Identify which cell holds the provided text, then report its [x, y] central coordinate. 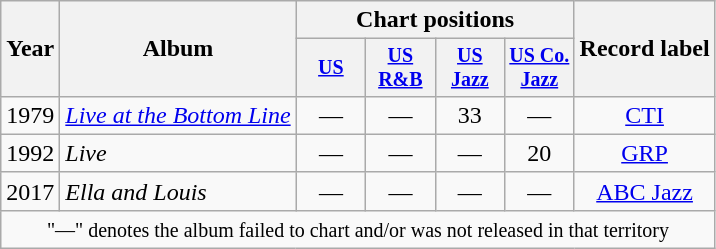
Live at the Bottom Line [178, 115]
Year [30, 49]
US [330, 68]
US R&B [400, 68]
"—" denotes the album failed to chart and/or was not released in that territory [358, 229]
CTI [644, 115]
Chart positions [435, 20]
Ella and Louis [178, 191]
1979 [30, 115]
20 [540, 153]
Record label [644, 49]
US Jazz [470, 68]
Album [178, 49]
2017 [30, 191]
1992 [30, 153]
US Co. Jazz [540, 68]
ABC Jazz [644, 191]
GRP [644, 153]
Live [178, 153]
33 [470, 115]
